Capture the cell that displays the provided text and extract its [X, Y] central coordinate. 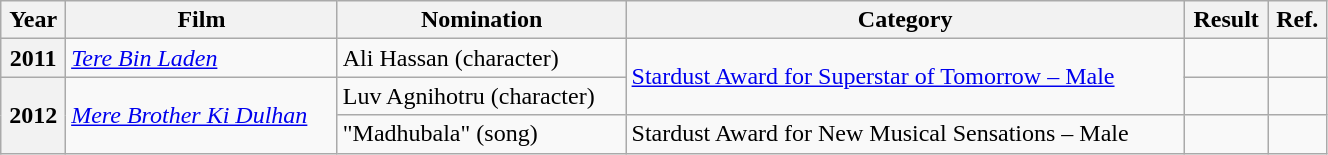
Year [34, 20]
2011 [34, 58]
Result [1226, 20]
Category [905, 20]
Nomination [482, 20]
Ali Hassan (character) [482, 58]
Tere Bin Laden [202, 58]
Stardust Award for New Musical Sensations – Male [905, 134]
Ref. [1297, 20]
Mere Brother Ki Dulhan [202, 115]
Luv Agnihotru (character) [482, 96]
2012 [34, 115]
Film [202, 20]
"Madhubala" (song) [482, 134]
Stardust Award for Superstar of Tomorrow – Male [905, 77]
